Return the [x, y] coordinate for the center point of the cell that contains the specified text.  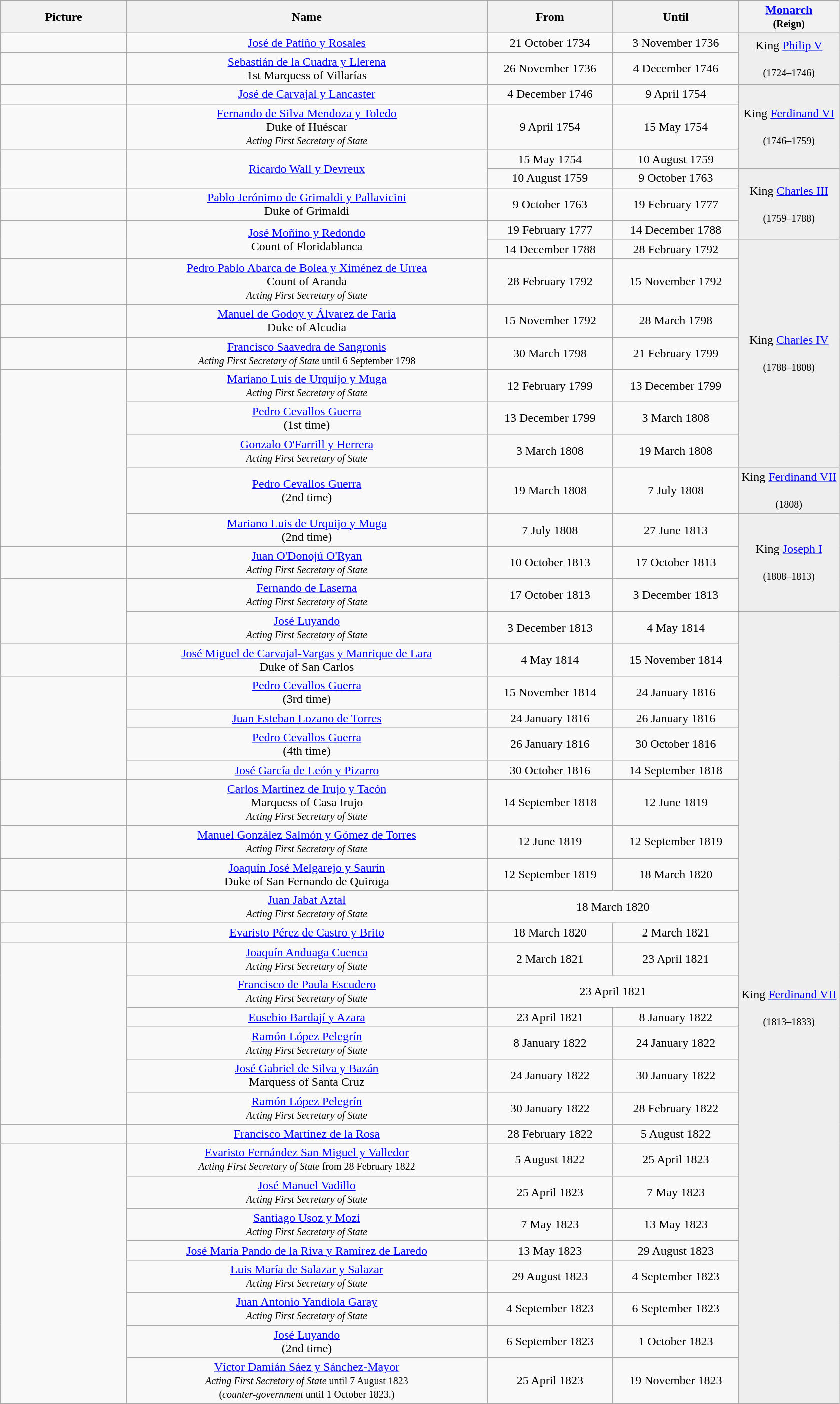
Luis María de Salazar y SalazarActing First Secretary of State [306, 1276]
Juan Esteban Lozano de Torres [306, 718]
Evaristo Pérez de Castro y Brito [306, 933]
Francisco de Paula EscuderoActing First Secretary of State [306, 991]
José García de León y Pizarro [306, 770]
Mariano Luis de Urquijo y Muga(2nd time) [306, 530]
21 October 1734 [550, 43]
Santiago Usoz y MoziActing First Secretary of State [306, 1224]
King Charles IV(1788–1808) [789, 353]
Until [676, 17]
Monarch(Reign) [789, 17]
José Manuel VadilloActing First Secretary of State [306, 1192]
28 March 1798 [676, 320]
José LuyandoActing First Secretary of State [306, 628]
King Ferdinand VI(1746–1759) [789, 127]
21 February 1799 [676, 353]
Fernando de LasernaActing First Secretary of State [306, 595]
King Ferdinand VII(1808) [789, 491]
King Joseph I(1808–1813) [789, 563]
Picture [64, 17]
Evaristo Fernández San Miguel y ValledorActing First Secretary of State from 28 February 1822 [306, 1159]
Juan O'Donojú O'RyanActing First Secretary of State [306, 563]
Pedro Cevallos Guerra(1st time) [306, 418]
27 June 1813 [676, 530]
Juan Antonio Yandiola GarayActing First Secretary of State [306, 1308]
King Philip V(1724–1746) [789, 59]
Francisco Saavedra de SangronisActing First Secretary of State until 6 September 1798 [306, 353]
Mariano Luis de Urquijo y MugaActing First Secretary of State [306, 386]
Pablo Jerónimo de Grimaldi y PallaviciniDuke of Grimaldi [306, 204]
Gonzalo O'Farrill y HerreraActing First Secretary of State [306, 451]
Pedro Cevallos Guerra(4th time) [306, 744]
Pedro Cevallos Guerra(3rd time) [306, 693]
Juan Jabat AztalActing First Secretary of State [306, 907]
1 October 1823 [676, 1341]
Name [306, 17]
Francisco Martínez de la Rosa [306, 1134]
Pedro Cevallos Guerra(2nd time) [306, 491]
José Miguel de Carvajal-Vargas y Manrique de LaraDuke of San Carlos [306, 660]
Manuel González Salmón y Gómez de TorresActing First Secretary of State [306, 842]
King Ferdinand VII(1813–1833) [789, 1008]
Manuel de Godoy y Álvarez de FariaDuke of Alcudia [306, 320]
19 November 1823 [676, 1381]
30 March 1798 [550, 353]
Fernando de Silva Mendoza y ToledoDuke of HuéscarActing First Secretary of State [306, 127]
26 November 1736 [550, 68]
José de Patiño y Rosales [306, 43]
10 October 1813 [550, 563]
Sebastián de la Cuadra y Llerena1st Marquess of Villarías [306, 68]
José Gabriel de Silva y BazánMarquess of Santa Cruz [306, 1075]
Eusebio Bardají y Azara [306, 1017]
Joaquín José Melgarejo y SaurínDuke of San Fernando de Quiroga [306, 874]
José María Pando de la Riva y Ramírez de Laredo [306, 1250]
Pedro Pablo Abarca de Bolea y Ximénez de UrreaCount of ArandaActing First Secretary of State [306, 281]
3 November 1736 [676, 43]
Joaquín Anduaga CuencaActing First Secretary of State [306, 959]
José Moñino y RedondoCount of Floridablanca [306, 239]
José de Carvajal y Lancaster [306, 94]
Ricardo Wall y Devreux [306, 169]
Carlos Martínez de Irujo y TacónMarquess of Casa IrujoActing First Secretary of State [306, 802]
12 February 1799 [550, 386]
From [550, 17]
Víctor Damián Sáez y Sánchez-MayorActing First Secretary of State until 7 August 1823(counter-government until 1 October 1823.) [306, 1381]
King Charles III(1759–1788) [789, 204]
José Luyando(2nd time) [306, 1341]
